Search for the cell housing the specified text and yield its [x, y] center coordinate. 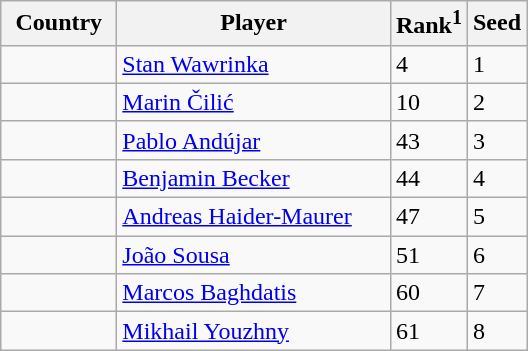
43 [428, 140]
60 [428, 293]
61 [428, 331]
6 [496, 255]
Player [254, 24]
Andreas Haider-Maurer [254, 217]
3 [496, 140]
Rank1 [428, 24]
8 [496, 331]
1 [496, 64]
Stan Wawrinka [254, 64]
5 [496, 217]
Seed [496, 24]
Country [59, 24]
Benjamin Becker [254, 178]
João Sousa [254, 255]
Mikhail Youzhny [254, 331]
Pablo Andújar [254, 140]
2 [496, 102]
51 [428, 255]
10 [428, 102]
Marin Čilić [254, 102]
47 [428, 217]
Marcos Baghdatis [254, 293]
7 [496, 293]
44 [428, 178]
